Identify which cell holds the provided text, then report its [X, Y] central coordinate. 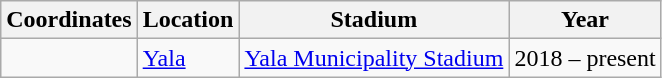
2018 – present [585, 58]
Yala Municipality Stadium [374, 58]
Yala [188, 58]
Coordinates [69, 20]
Stadium [374, 20]
Location [188, 20]
Year [585, 20]
